Extract the [X, Y] coordinate from the center of the cell holding the provided text.  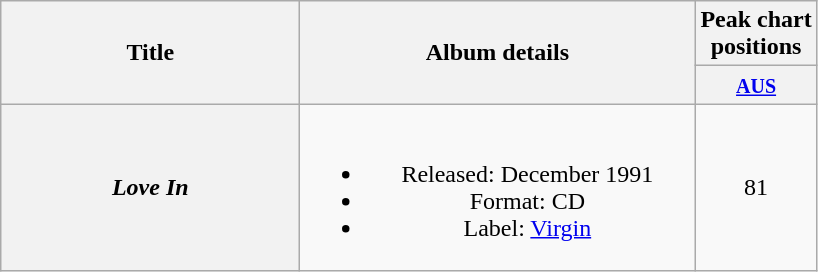
Released: December 1991Format: CDLabel: Virgin [498, 188]
Peak chartpositions [756, 34]
81 [756, 188]
AUS [756, 85]
Album details [498, 52]
Love In [150, 188]
Title [150, 52]
